Find where the given text appears and provide that cell's center as (X, Y) coordinate. 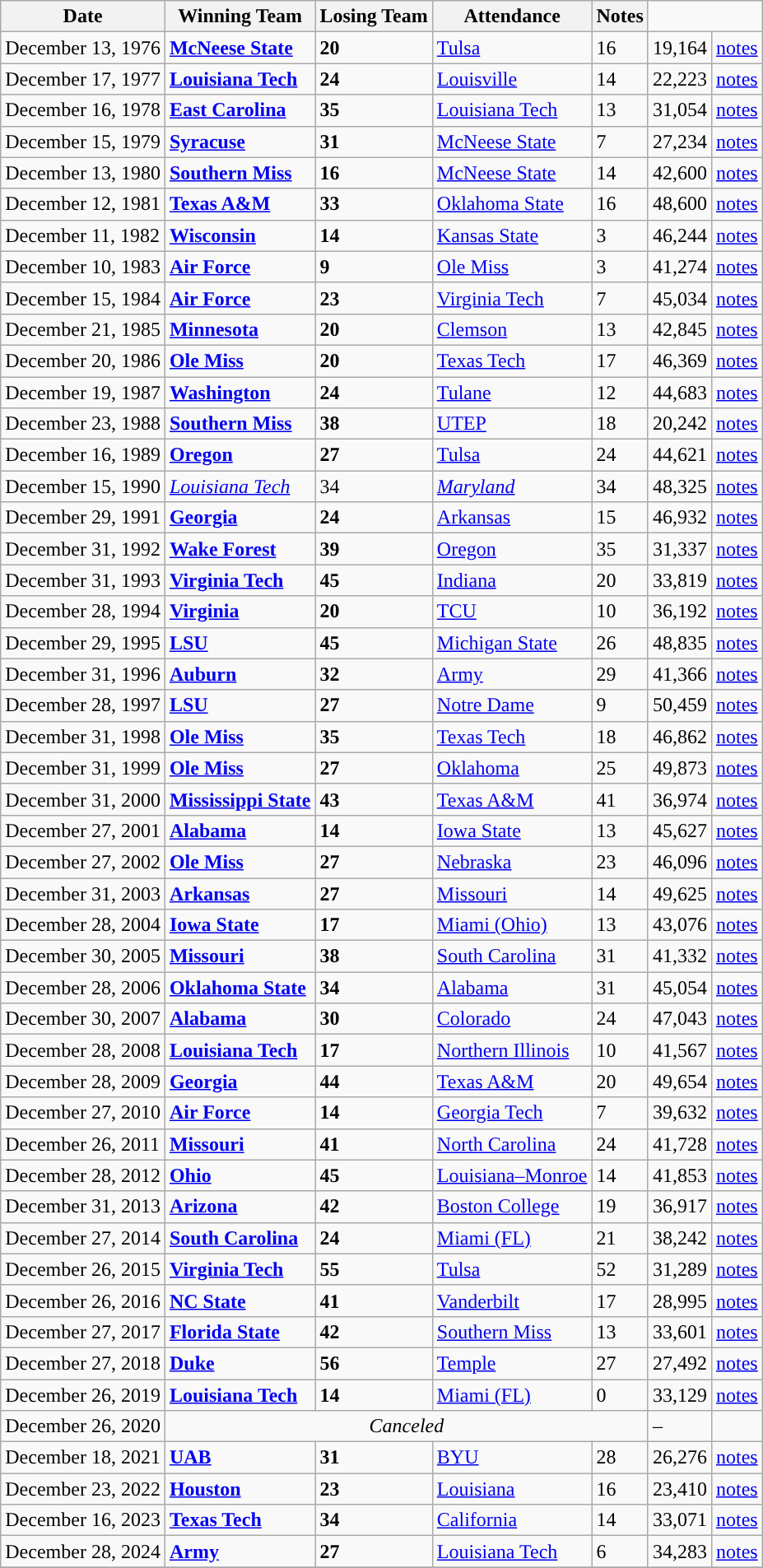
Duke (240, 1363)
Virginia (240, 612)
38,242 (680, 1238)
44 (374, 1082)
December 29, 1995 (83, 643)
46,096 (680, 862)
December 16, 1978 (83, 110)
December 26, 2020 (83, 1426)
23,410 (680, 1489)
49,625 (680, 893)
Attendance (512, 16)
45,034 (680, 298)
Washington (240, 393)
Auburn (240, 674)
Wisconsin (240, 235)
December 28, 2012 (83, 1175)
Miami (Ohio) (512, 925)
46,862 (680, 737)
28,995 (680, 1300)
30 (374, 1019)
December 28, 2009 (83, 1082)
28 (620, 1458)
December 27, 2010 (83, 1113)
December 23, 1988 (83, 424)
31,054 (680, 110)
December 17, 1977 (83, 79)
December 27, 2018 (83, 1363)
December 26, 2016 (83, 1300)
Mississippi State (240, 799)
44,683 (680, 393)
Minnesota (240, 329)
41,728 (680, 1144)
East Carolina (240, 110)
December 28, 2004 (83, 925)
North Carolina (512, 1144)
December 31, 2013 (83, 1207)
26 (620, 643)
45,054 (680, 988)
California (512, 1520)
December 31, 1993 (83, 580)
46,369 (680, 361)
Temple (512, 1363)
Wake Forest (240, 549)
34,283 (680, 1552)
NC State (240, 1300)
Ohio (240, 1175)
Maryland (512, 486)
December 31, 1996 (83, 674)
36,974 (680, 799)
21 (620, 1238)
45,627 (680, 831)
Houston (240, 1489)
Nebraska (512, 862)
49,873 (680, 768)
20,242 (680, 424)
44,621 (680, 455)
BYU (512, 1458)
Losing Team (374, 16)
43,076 (680, 925)
12 (620, 393)
December 31, 1992 (83, 549)
December 13, 1976 (83, 48)
December 26, 2015 (83, 1269)
33,129 (680, 1395)
Louisiana (512, 1489)
49,654 (680, 1082)
December 29, 1991 (83, 518)
Louisville (512, 79)
December 30, 2005 (83, 956)
Oklahoma (512, 768)
December 28, 2024 (83, 1552)
December 31, 2003 (83, 893)
December 13, 1980 (83, 173)
25 (620, 768)
December 12, 1981 (83, 204)
Syracuse (240, 142)
December 18, 2021 (83, 1458)
December 27, 2017 (83, 1332)
– (680, 1426)
December 31, 2000 (83, 799)
December 20, 1986 (83, 361)
33,819 (680, 580)
December 28, 2008 (83, 1050)
December 28, 1994 (83, 612)
32 (374, 674)
Tulane (512, 393)
Winning Team (240, 16)
December 31, 1999 (83, 768)
December 15, 1979 (83, 142)
Canceled (407, 1426)
December 28, 2006 (83, 988)
19 (620, 1207)
Clemson (512, 329)
December 23, 2022 (83, 1489)
December 11, 1982 (83, 235)
December 28, 1997 (83, 705)
36,192 (680, 612)
48,600 (680, 204)
Florida State (240, 1332)
TCU (512, 612)
47,043 (680, 1019)
41,274 (680, 267)
42,600 (680, 173)
27,492 (680, 1363)
December 31, 1998 (83, 737)
29 (620, 674)
Notre Dame (512, 705)
33,601 (680, 1332)
41,366 (680, 674)
19,164 (680, 48)
43 (374, 799)
42,845 (680, 329)
46,244 (680, 235)
December 26, 2019 (83, 1395)
Notes (620, 16)
36,917 (680, 1207)
39,632 (680, 1113)
46,932 (680, 518)
31,289 (680, 1269)
December 10, 1983 (83, 267)
Indiana (512, 580)
December 16, 1989 (83, 455)
41,567 (680, 1050)
UAB (240, 1458)
22,223 (680, 79)
55 (374, 1269)
Date (83, 16)
56 (374, 1363)
0 (620, 1395)
December 15, 1990 (83, 486)
41,332 (680, 956)
Colorado (512, 1019)
41,853 (680, 1175)
27,234 (680, 142)
December 30, 2007 (83, 1019)
15 (620, 518)
Louisiana–Monroe (512, 1175)
UTEP (512, 424)
December 27, 2001 (83, 831)
December 16, 2023 (83, 1520)
50,459 (680, 705)
December 19, 1987 (83, 393)
33 (374, 204)
33,071 (680, 1520)
Michigan State (512, 643)
31,337 (680, 549)
Northern Illinois (512, 1050)
Boston College (512, 1207)
52 (620, 1269)
December 27, 2014 (83, 1238)
Vanderbilt (512, 1300)
December 21, 1985 (83, 329)
Arizona (240, 1207)
48,325 (680, 486)
48,835 (680, 643)
39 (374, 549)
Georgia Tech (512, 1113)
December 27, 2002 (83, 862)
December 26, 2011 (83, 1144)
6 (620, 1552)
December 15, 1984 (83, 298)
26,276 (680, 1458)
Kansas State (512, 235)
